Detect which cell encompasses the target text, then output its (X, Y) center coordinate. 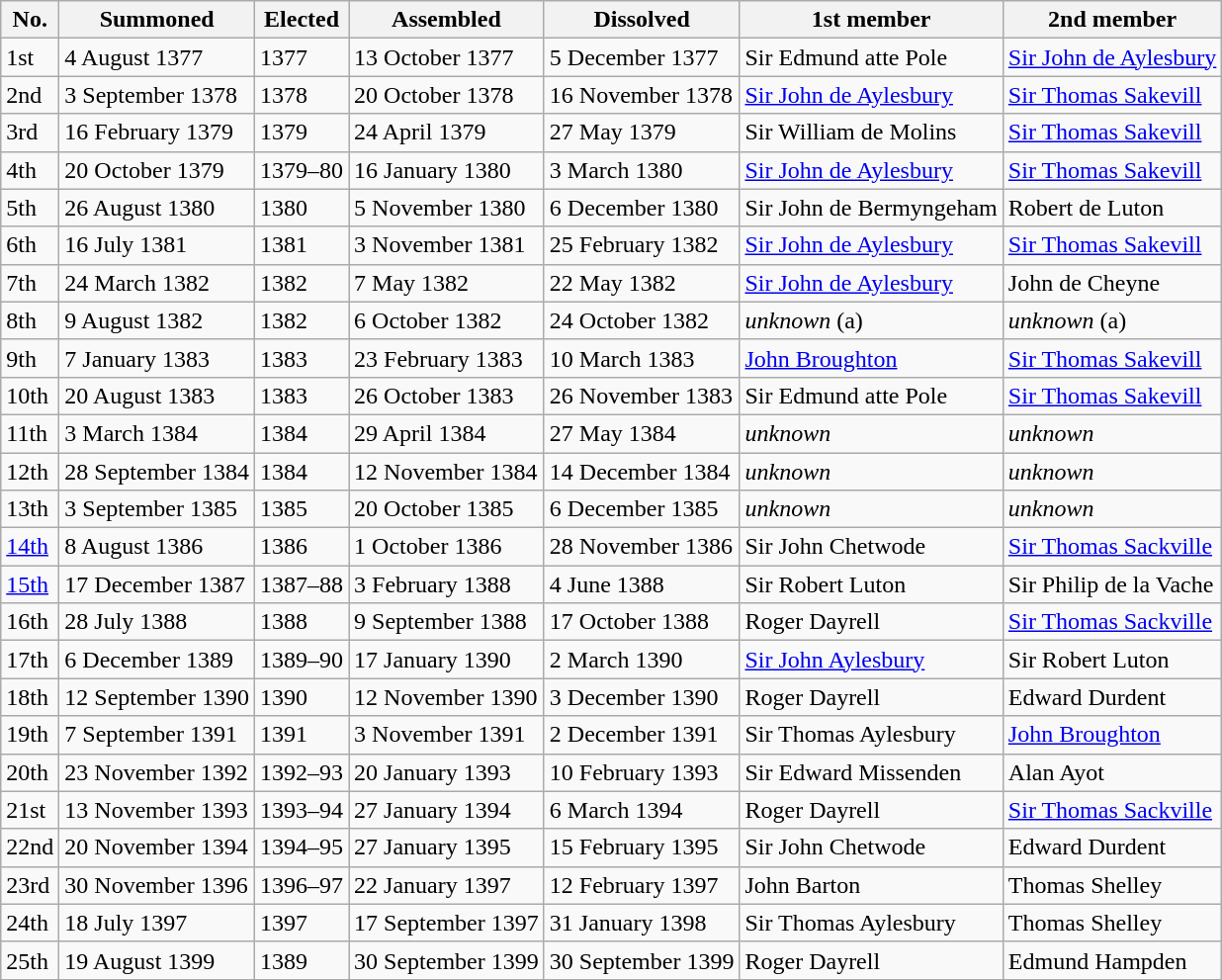
23rd (30, 885)
27 January 1395 (447, 847)
3rd (30, 133)
5 December 1377 (642, 57)
8th (30, 320)
4 June 1388 (642, 584)
13 November 1393 (157, 810)
5th (30, 208)
2 March 1390 (642, 660)
1397 (303, 923)
2nd (30, 95)
30 November 1396 (157, 885)
18 July 1397 (157, 923)
21st (30, 810)
2nd member (1112, 20)
1394–95 (303, 847)
1386 (303, 547)
7 May 1382 (447, 283)
1396–97 (303, 885)
27 May 1384 (642, 433)
13th (30, 509)
John Barton (871, 885)
26 August 1380 (157, 208)
25th (30, 960)
1388 (303, 622)
1st (30, 57)
1st member (871, 20)
4 August 1377 (157, 57)
8 August 1386 (157, 547)
2 December 1391 (642, 735)
10th (30, 396)
1 October 1386 (447, 547)
9 September 1388 (447, 622)
22nd (30, 847)
20 January 1393 (447, 772)
16 July 1381 (157, 245)
1389 (303, 960)
6th (30, 245)
6 December 1380 (642, 208)
17th (30, 660)
31 January 1398 (642, 923)
14th (30, 547)
Sir John de Bermyngeham (871, 208)
29 April 1384 (447, 433)
16th (30, 622)
1390 (303, 697)
6 December 1389 (157, 660)
22 January 1397 (447, 885)
22 May 1382 (642, 283)
27 January 1394 (447, 810)
23 February 1383 (447, 358)
Alan Ayot (1112, 772)
1378 (303, 95)
6 December 1385 (642, 509)
14 December 1384 (642, 472)
John de Cheyne (1112, 283)
28 July 1388 (157, 622)
17 October 1388 (642, 622)
26 October 1383 (447, 396)
3 September 1385 (157, 509)
7 January 1383 (157, 358)
15th (30, 584)
3 November 1391 (447, 735)
3 September 1378 (157, 95)
4th (30, 170)
Sir John Aylesbury (871, 660)
3 February 1388 (447, 584)
1392–93 (303, 772)
7 September 1391 (157, 735)
25 February 1382 (642, 245)
Dissolved (642, 20)
20 November 1394 (157, 847)
3 December 1390 (642, 697)
Sir Edward Missenden (871, 772)
16 February 1379 (157, 133)
16 November 1378 (642, 95)
16 January 1380 (447, 170)
9th (30, 358)
1387–88 (303, 584)
1391 (303, 735)
3 November 1381 (447, 245)
9 August 1382 (157, 320)
Elected (303, 20)
1380 (303, 208)
23 November 1392 (157, 772)
12 February 1397 (642, 885)
28 November 1386 (642, 547)
17 December 1387 (157, 584)
20 October 1379 (157, 170)
24 April 1379 (447, 133)
12 November 1390 (447, 697)
20 August 1383 (157, 396)
5 November 1380 (447, 208)
27 May 1379 (642, 133)
19 August 1399 (157, 960)
20 October 1378 (447, 95)
1393–94 (303, 810)
1385 (303, 509)
26 November 1383 (642, 396)
6 October 1382 (447, 320)
Summoned (157, 20)
12th (30, 472)
19th (30, 735)
1379–80 (303, 170)
11th (30, 433)
17 January 1390 (447, 660)
1389–90 (303, 660)
15 February 1395 (642, 847)
1381 (303, 245)
No. (30, 20)
24 March 1382 (157, 283)
10 February 1393 (642, 772)
Robert de Luton (1112, 208)
7th (30, 283)
1377 (303, 57)
24 October 1382 (642, 320)
Sir Philip de la Vache (1112, 584)
20th (30, 772)
6 March 1394 (642, 810)
3 March 1384 (157, 433)
3 March 1380 (642, 170)
Edmund Hampden (1112, 960)
24th (30, 923)
Assembled (447, 20)
12 November 1384 (447, 472)
17 September 1397 (447, 923)
10 March 1383 (642, 358)
12 September 1390 (157, 697)
28 September 1384 (157, 472)
18th (30, 697)
1379 (303, 133)
13 October 1377 (447, 57)
Sir William de Molins (871, 133)
20 October 1385 (447, 509)
